From the cell containing the given text, extract its center point as [X, Y] coordinate. 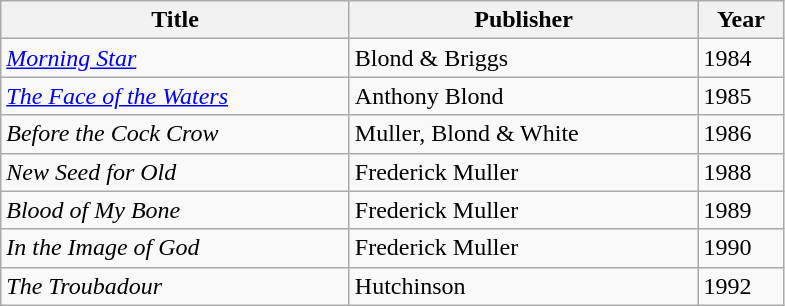
1988 [741, 172]
1985 [741, 96]
Anthony Blond [524, 96]
1992 [741, 286]
1990 [741, 248]
Blond & Briggs [524, 58]
1989 [741, 210]
The Face of the Waters [176, 96]
Title [176, 20]
The Troubadour [176, 286]
In the Image of God [176, 248]
Muller, Blond & White [524, 134]
New Seed for Old [176, 172]
1986 [741, 134]
Blood of My Bone [176, 210]
Year [741, 20]
Hutchinson [524, 286]
1984 [741, 58]
Morning Star [176, 58]
Publisher [524, 20]
Before the Cock Crow [176, 134]
